Capture the cell that displays the provided text and extract its (x, y) central coordinate. 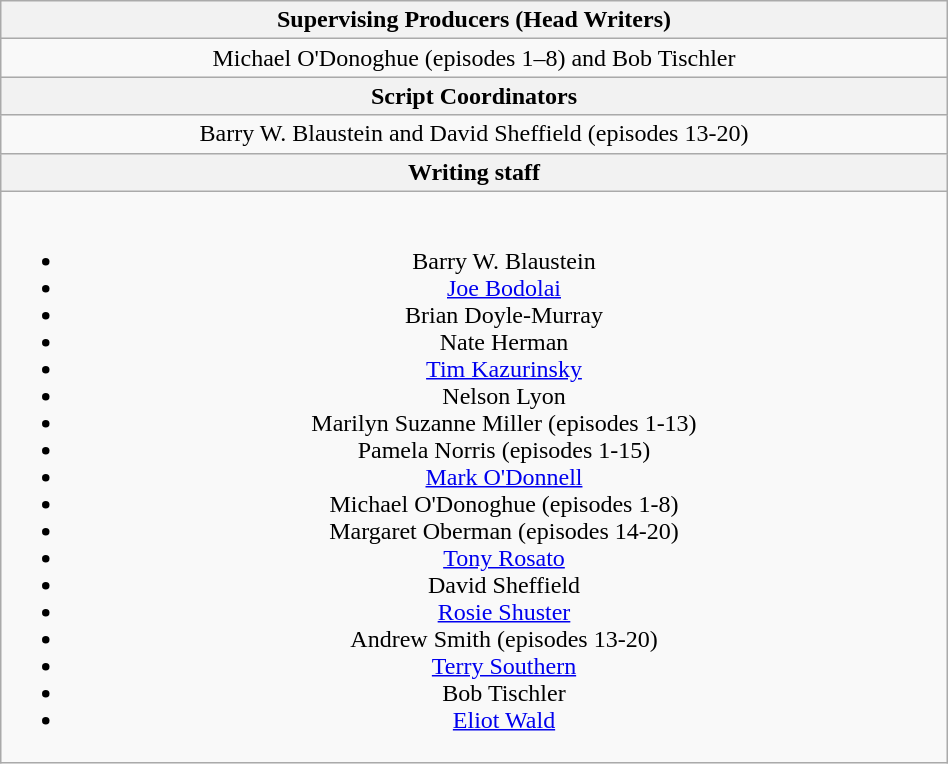
Michael O'Donoghue (episodes 1–8) and Bob Tischler (474, 58)
Barry W. Blaustein and David Sheffield (episodes 13-20) (474, 134)
Script Coordinators (474, 96)
Writing staff (474, 172)
Supervising Producers (Head Writers) (474, 20)
